Identify which cell holds the provided text, then report its [X, Y] central coordinate. 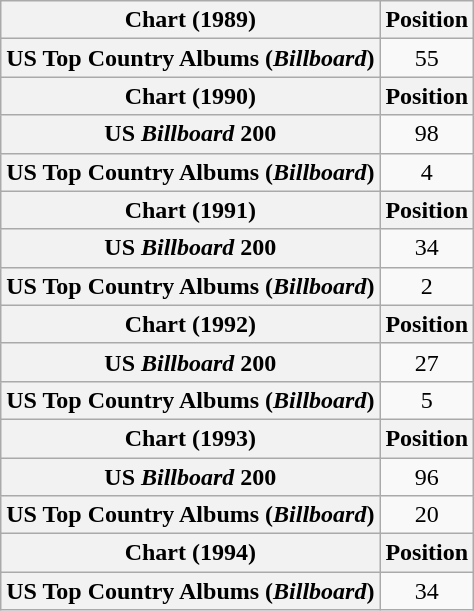
20 [427, 515]
5 [427, 400]
Chart (1989) [190, 20]
98 [427, 134]
2 [427, 286]
Chart (1991) [190, 210]
Chart (1993) [190, 438]
55 [427, 58]
Chart (1992) [190, 324]
27 [427, 362]
96 [427, 477]
4 [427, 172]
Chart (1994) [190, 553]
Chart (1990) [190, 96]
